Determine the (X, Y) coordinate at the center of the cell enclosing the given text.  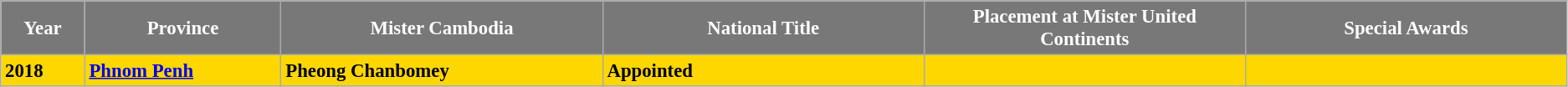
National Title (763, 28)
Province (182, 28)
Phnom Penh (182, 71)
Special Awards (1406, 28)
Placement at Mister United Continents (1084, 28)
Year (43, 28)
Appointed (763, 71)
Pheong Chanbomey (442, 71)
2018 (43, 71)
Mister Cambodia (442, 28)
